Return [x, y] of the center of cell containing provided text 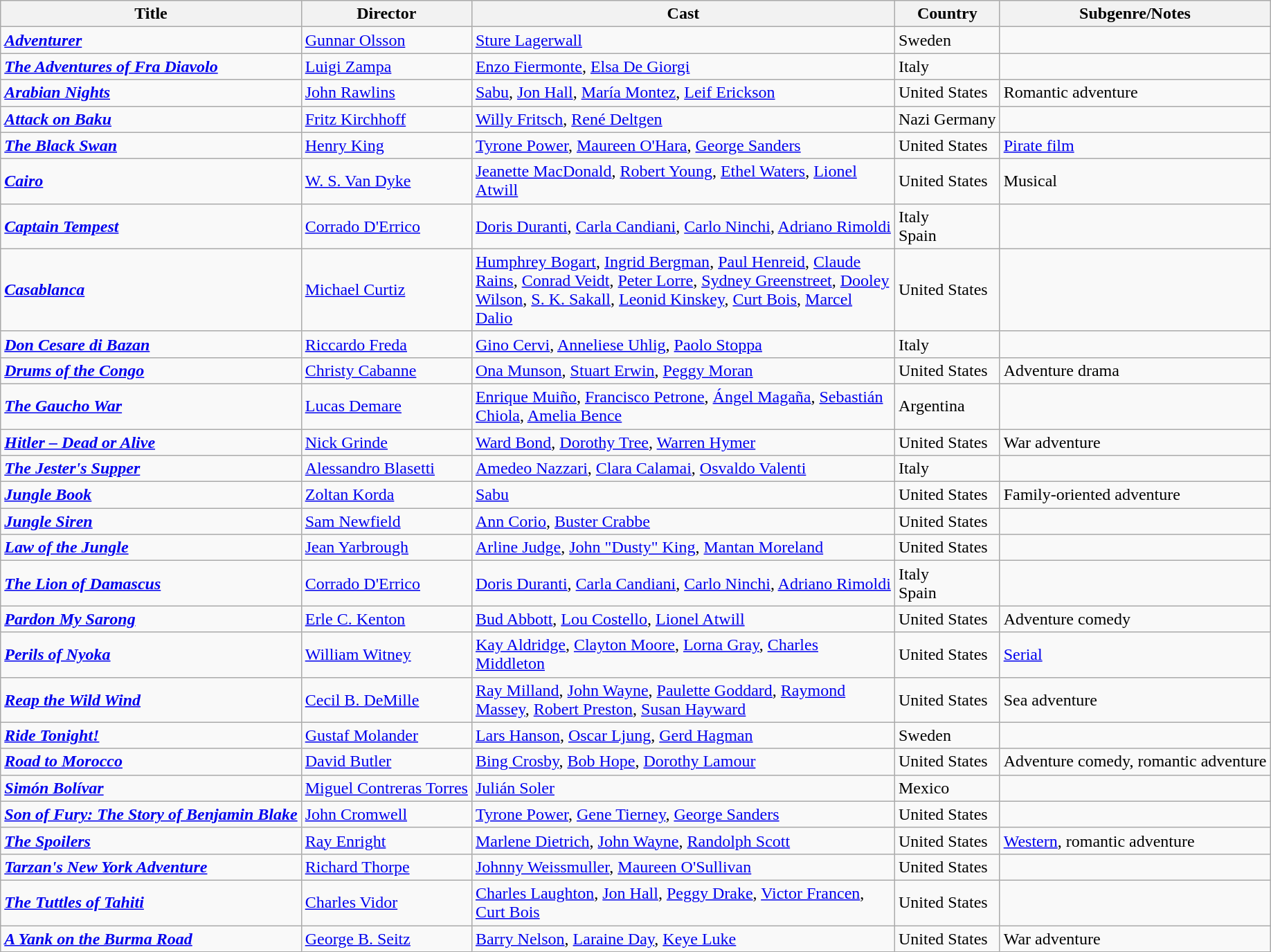
Johnny Weissmuller, Maureen O'Sullivan [683, 867]
Sam Newfield [386, 521]
Adventurer [151, 40]
Jungle Book [151, 495]
Michael Curtiz [386, 289]
Director [386, 14]
Lucas Demare [386, 406]
Charles Vidor [386, 903]
Charles Laughton, Jon Hall, Peggy Drake, Victor Francen, Curt Bois [683, 903]
Arline Judge, John "Dusty" King, Mantan Moreland [683, 548]
W. S. Van Dyke [386, 181]
Subgenre/Notes [1135, 14]
Henry King [386, 145]
Ann Corio, Buster Crabbe [683, 521]
Richard Thorpe [386, 867]
Road to Morocco [151, 762]
Alessandro Blasetti [386, 469]
Western, romantic adventure [1135, 841]
Luigi Zampa [386, 66]
Title [151, 14]
Jungle Siren [151, 521]
Enrique Muiño, Francisco Petrone, Ángel Magaña, Sebastián Chiola, Amelia Bence [683, 406]
Captain Tempest [151, 226]
Perils of Nyoka [151, 655]
Sabu, Jon Hall, María Montez, Leif Erickson [683, 93]
Cairo [151, 181]
Tyrone Power, Maureen O'Hara, George Sanders [683, 145]
Pardon My Sarong [151, 619]
Zoltan Korda [386, 495]
Erle C. Kenton [386, 619]
Ray Enright [386, 841]
Cast [683, 14]
The Tuttles of Tahiti [151, 903]
Hitler – Dead or Alive [151, 442]
Mexico [947, 788]
Serial [1135, 655]
Nick Grinde [386, 442]
The Gaucho War [151, 406]
A Yank on the Burma Road [151, 938]
William Witney [386, 655]
Fritz Kirchhoff [386, 119]
Tarzan's New York Adventure [151, 867]
Sea adventure [1135, 699]
Tyrone Power, Gene Tierney, George Sanders [683, 814]
Marlene Dietrich, John Wayne, Randolph Scott [683, 841]
Gustaf Molander [386, 735]
Willy Fritsch, René Deltgen [683, 119]
Kay Aldridge, Clayton Moore, Lorna Gray, Charles Middleton [683, 655]
Gunnar Olsson [386, 40]
Casablanca [151, 289]
Nazi Germany [947, 119]
Reap the Wild Wind [151, 699]
Christy Cabanne [386, 370]
Attack on Baku [151, 119]
John Rawlins [386, 93]
Pirate film [1135, 145]
The Lion of Damascus [151, 583]
The Adventures of Fra Diavolo [151, 66]
Law of the Jungle [151, 548]
Jeanette MacDonald, Robert Young, Ethel Waters, Lionel Atwill [683, 181]
Amedeo Nazzari, Clara Calamai, Osvaldo Valenti [683, 469]
The Jester's Supper [151, 469]
The Black Swan [151, 145]
John Cromwell [386, 814]
Simón Bolívar [151, 788]
Cecil B. DeMille [386, 699]
Bud Abbott, Lou Costello, Lionel Atwill [683, 619]
George B. Seitz [386, 938]
Romantic adventure [1135, 93]
Sabu [683, 495]
Drums of the Congo [151, 370]
Jean Yarbrough [386, 548]
Adventure drama [1135, 370]
Country [947, 14]
Argentina [947, 406]
Barry Nelson, Laraine Day, Keye Luke [683, 938]
The Spoilers [151, 841]
Adventure comedy, romantic adventure [1135, 762]
Gino Cervi, Anneliese Uhlig, Paolo Stoppa [683, 344]
David Butler [386, 762]
Lars Hanson, Oscar Ljung, Gerd Hagman [683, 735]
Miguel Contreras Torres [386, 788]
Ward Bond, Dorothy Tree, Warren Hymer [683, 442]
Son of Fury: The Story of Benjamin Blake [151, 814]
Riccardo Freda [386, 344]
Ray Milland, John Wayne, Paulette Goddard, Raymond Massey, Robert Preston, Susan Hayward [683, 699]
Arabian Nights [151, 93]
Enzo Fiermonte, Elsa De Giorgi [683, 66]
Bing Crosby, Bob Hope, Dorothy Lamour [683, 762]
Musical [1135, 181]
Julián Soler [683, 788]
Adventure comedy [1135, 619]
Ona Munson, Stuart Erwin, Peggy Moran [683, 370]
Ride Tonight! [151, 735]
Sture Lagerwall [683, 40]
Don Cesare di Bazan [151, 344]
Family-oriented adventure [1135, 495]
